Find where the given text appears and provide that cell's center as [x, y] coordinate. 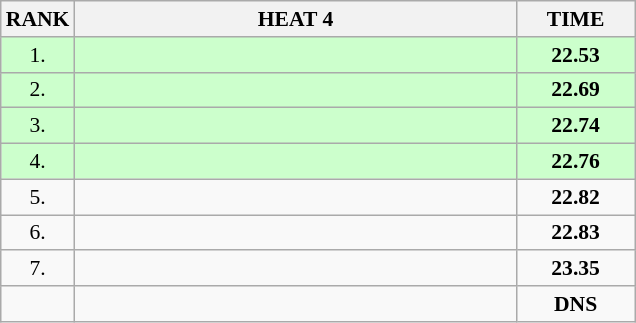
23.35 [576, 269]
22.69 [576, 90]
TIME [576, 19]
22.53 [576, 55]
1. [38, 55]
6. [38, 233]
RANK [38, 19]
2. [38, 90]
22.82 [576, 197]
22.74 [576, 126]
7. [38, 269]
HEAT 4 [295, 19]
DNS [576, 304]
4. [38, 162]
22.83 [576, 233]
5. [38, 197]
3. [38, 126]
22.76 [576, 162]
